Search for the cell housing the specified text and yield its (x, y) center coordinate. 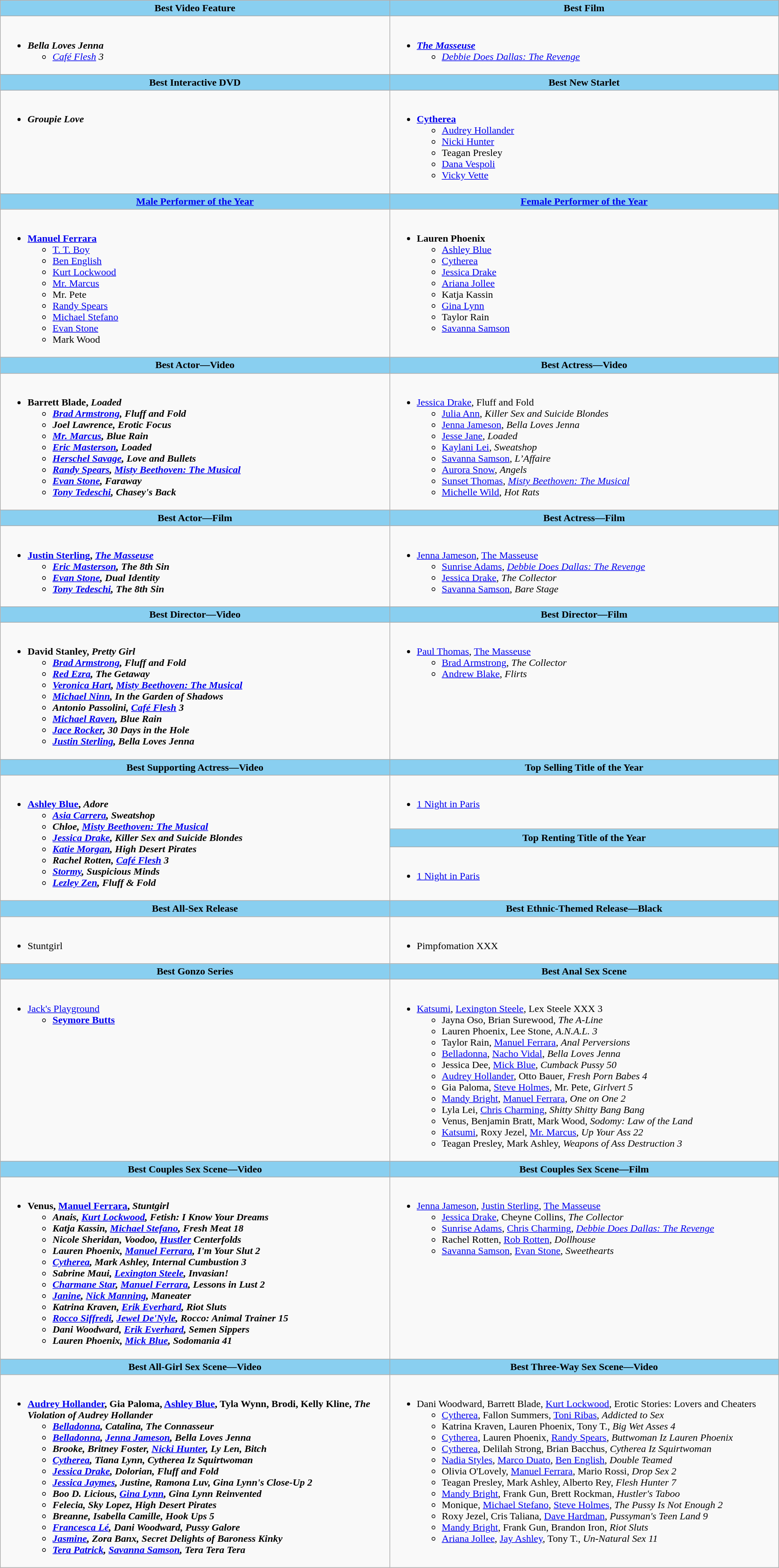
The MasseuseDebbie Does Dallas: The Revenge (584, 45)
Top Renting Title of the Year (584, 838)
Stuntgirl (195, 940)
Best Gonzo Series (195, 972)
Groupie Love (195, 142)
Pimpfomation XXX (584, 940)
Best Couples Sex Scene—Film (584, 1169)
Best Actor—Video (195, 365)
Top Selling Title of the Year (584, 767)
Best All-Sex Release (195, 909)
Best Director—Video (195, 614)
Best Director—Film (584, 614)
Best New Starlet (584, 82)
Justin Sterling, The MasseuseEric Masterson, The 8th SinEvan Stone, Dual IdentityTony Tedeschi, The 8th Sin (195, 566)
Best Three-Way Sex Scene—Video (584, 1367)
Jenna Jameson, The MasseuseSunrise Adams, Debbie Does Dallas: The RevengeJessica Drake, The CollectorSavanna Samson, Bare Stage (584, 566)
Best Video Feature (195, 8)
Best Actress—Film (584, 518)
Best Couples Sex Scene—Video (195, 1169)
Manuel FerraraT. T. BoyBen EnglishKurt LockwoodMr. MarcusMr. PeteRandy SpearsMichael StefanoEvan StoneMark Wood (195, 283)
Male Performer of the Year (195, 201)
Female Performer of the Year (584, 201)
Best Supporting Actress—Video (195, 767)
Best Interactive DVD (195, 82)
Best Anal Sex Scene (584, 972)
Best All-Girl Sex Scene—Video (195, 1367)
Best Actress—Video (584, 365)
Best Ethnic-Themed Release—Black (584, 909)
Paul Thomas, The MasseuseBrad Armstrong, The CollectorAndrew Blake, Flirts (584, 690)
Jack's PlaygroundSeymore Butts (195, 1071)
Best Film (584, 8)
Lauren PhoenixAshley BlueCythereaJessica DrakeAriana JolleeKatja KassinGina LynnTaylor RainSavanna Samson (584, 283)
Best Actor—Film (195, 518)
CythereaAudrey HollanderNicki HunterTeagan PresleyDana VespoliVicky Vette (584, 142)
Bella Loves JennaCafé Flesh 3 (195, 45)
